Return the (x, y) coordinate for the center point of the cell that contains the specified text.  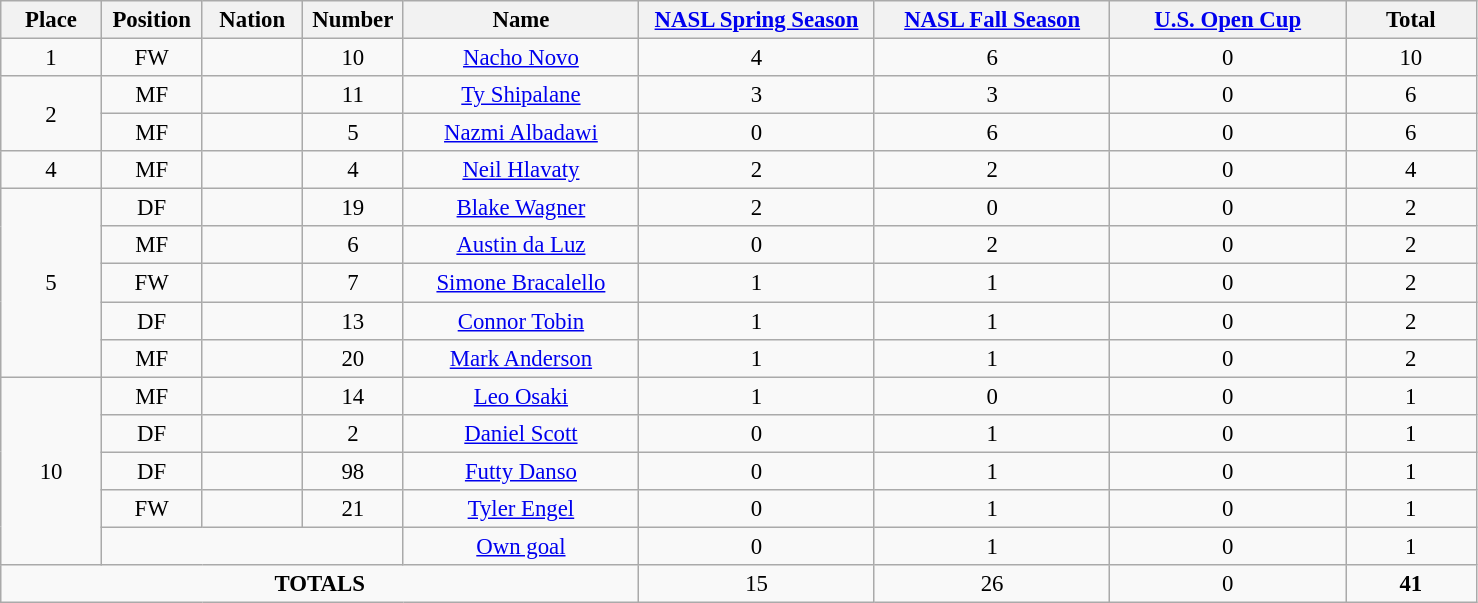
NASL Fall Season (992, 20)
Neil Hlavaty (521, 170)
14 (354, 396)
15 (757, 584)
Futty Danso (521, 471)
NASL Spring Season (757, 20)
Nazmi Albadawi (521, 133)
Austin da Luz (521, 245)
Leo Osaki (521, 396)
13 (354, 321)
26 (992, 584)
21 (354, 509)
Name (521, 20)
19 (354, 208)
Tyler Engel (521, 509)
7 (354, 283)
41 (1412, 584)
Own goal (521, 546)
Place (52, 20)
U.S. Open Cup (1228, 20)
98 (354, 471)
Nacho Novo (521, 58)
20 (354, 358)
11 (354, 95)
Blake Wagner (521, 208)
Total (1412, 20)
Ty Shipalane (521, 95)
TOTALS (320, 584)
Nation (252, 20)
Position (152, 20)
Mark Anderson (521, 358)
Number (354, 20)
Daniel Scott (521, 433)
Connor Tobin (521, 321)
Simone Bracalello (521, 283)
